Find where the given text appears and provide that cell's center as (x, y) coordinate. 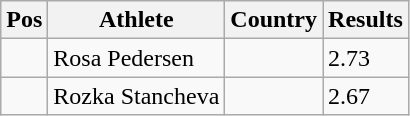
2.67 (366, 96)
Rozka Stancheva (136, 96)
Pos (24, 20)
2.73 (366, 58)
Athlete (136, 20)
Rosa Pedersen (136, 58)
Results (366, 20)
Country (274, 20)
